Provide the (X, Y) coordinate of the cell's center where the given text is located.  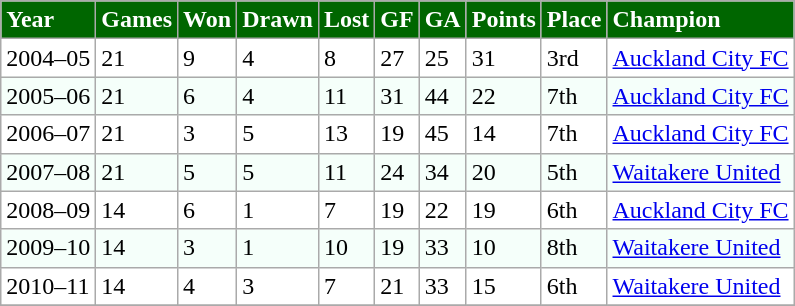
27 (397, 58)
20 (504, 172)
15 (504, 286)
44 (442, 96)
2008–09 (48, 210)
Won (208, 20)
Place (574, 20)
2009–10 (48, 248)
2004–05 (48, 58)
2005–06 (48, 96)
8th (574, 248)
24 (397, 172)
Champion (700, 20)
9 (208, 58)
2007–08 (48, 172)
Year (48, 20)
Points (504, 20)
Games (137, 20)
5th (574, 172)
34 (442, 172)
GA (442, 20)
Lost (346, 20)
2006–07 (48, 134)
3rd (574, 58)
45 (442, 134)
8 (346, 58)
2010–11 (48, 286)
GF (397, 20)
Drawn (278, 20)
13 (346, 134)
25 (442, 58)
